From the cell containing the given text, extract its center point as [X, Y] coordinate. 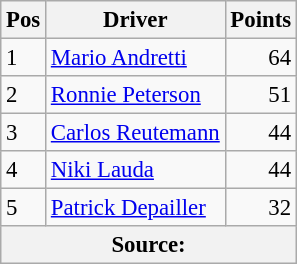
Patrick Depailler [136, 208]
2 [24, 95]
Niki Lauda [136, 170]
5 [24, 208]
Driver [136, 20]
Ronnie Peterson [136, 95]
32 [260, 208]
64 [260, 58]
51 [260, 95]
Pos [24, 20]
4 [24, 170]
Points [260, 20]
Carlos Reutemann [136, 133]
Source: [149, 245]
1 [24, 58]
Mario Andretti [136, 58]
3 [24, 133]
